Search for the cell housing the specified text and yield its [x, y] center coordinate. 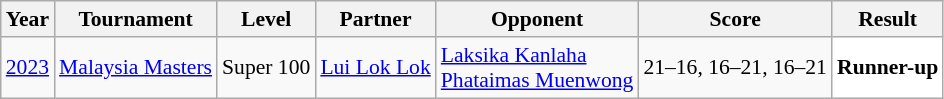
Malaysia Masters [136, 68]
Super 100 [266, 68]
Level [266, 19]
2023 [28, 68]
Laksika Kanlaha Phataimas Muenwong [538, 68]
Runner-up [888, 68]
Partner [375, 19]
Lui Lok Lok [375, 68]
21–16, 16–21, 16–21 [735, 68]
Result [888, 19]
Score [735, 19]
Opponent [538, 19]
Year [28, 19]
Tournament [136, 19]
